Find where the given text appears and provide that cell's center as (X, Y) coordinate. 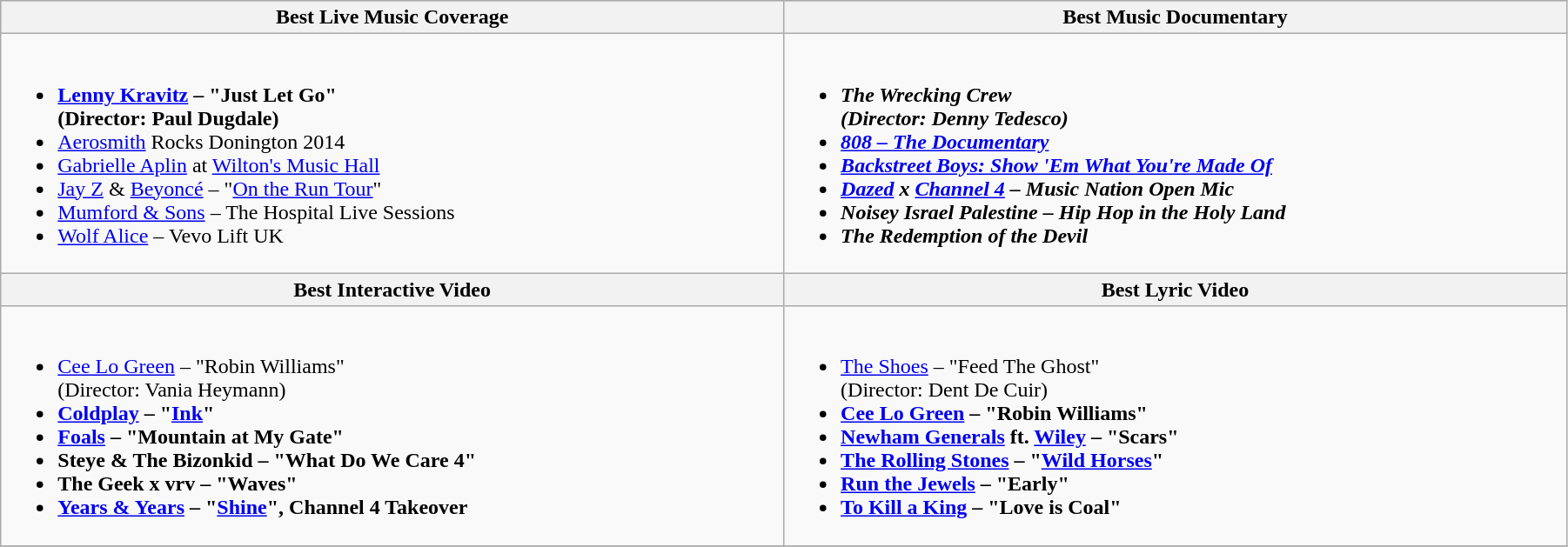
Best Live Music Coverage (392, 17)
Best Lyric Video (1176, 290)
Best Interactive Video (392, 290)
Best Music Documentary (1176, 17)
